Provide the (x, y) coordinate of the cell's center where the given text is located.  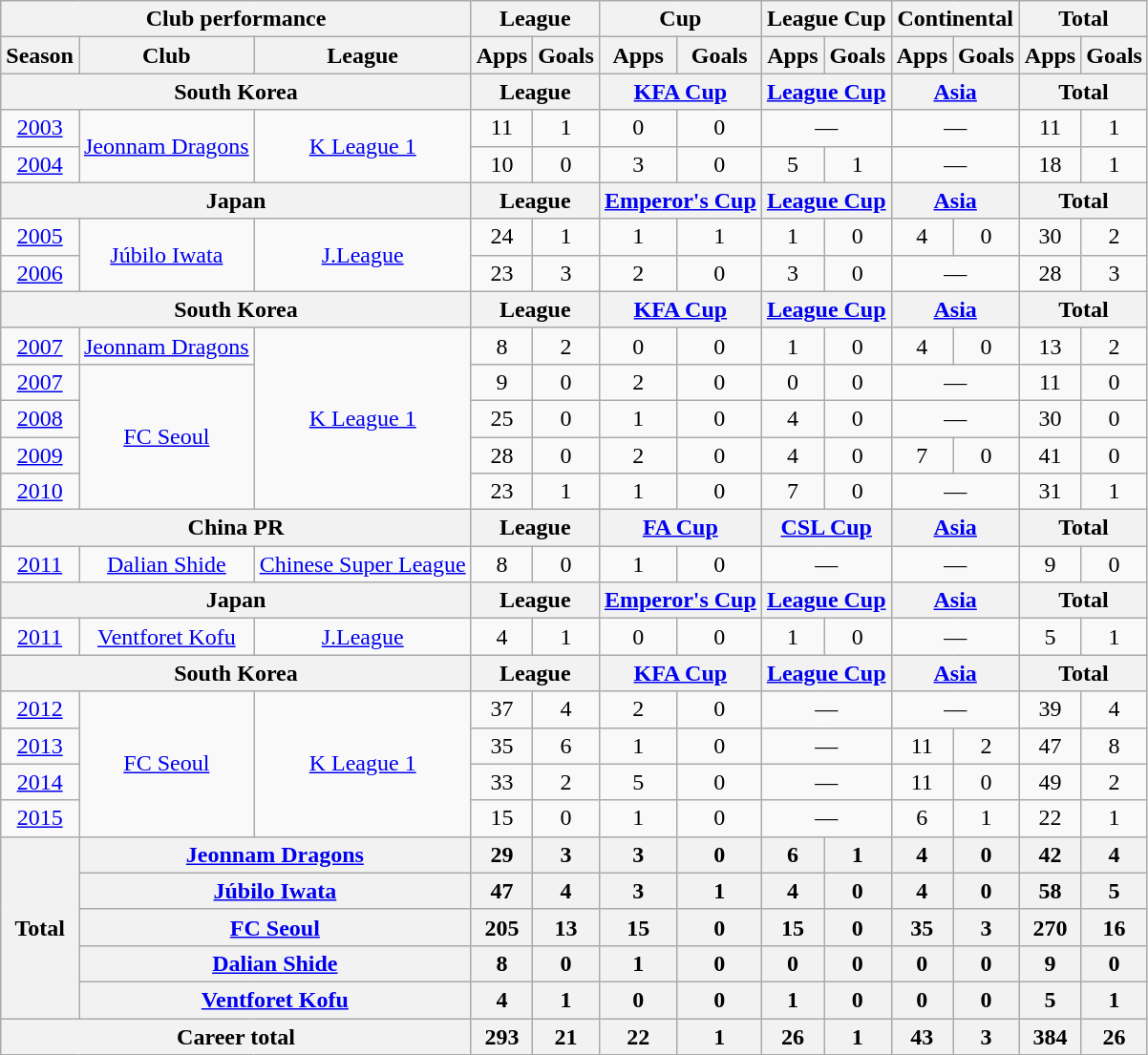
49 (1050, 782)
2003 (40, 128)
2006 (40, 273)
42 (1050, 855)
2005 (40, 237)
37 (501, 709)
293 (501, 1036)
Club (166, 55)
China PR (236, 528)
2012 (40, 709)
43 (922, 1036)
58 (1050, 891)
2004 (40, 164)
41 (1050, 455)
Season (40, 55)
2013 (40, 746)
384 (1050, 1036)
16 (1115, 927)
CSL Cup (826, 528)
205 (501, 927)
21 (566, 1036)
31 (1050, 492)
33 (501, 782)
2009 (40, 455)
10 (501, 164)
Career total (236, 1036)
2014 (40, 782)
FA Cup (680, 528)
Chinese Super League (363, 564)
24 (501, 237)
2010 (40, 492)
25 (501, 418)
39 (1050, 709)
Continental (955, 19)
2008 (40, 418)
Club performance (236, 19)
270 (1050, 927)
2015 (40, 818)
29 (501, 855)
18 (1050, 164)
Cup (680, 19)
